Locate the cell with the specified text and output its (X, Y) center coordinate. 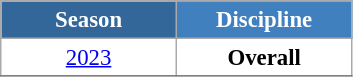
Overall (264, 58)
2023 (89, 58)
Discipline (264, 20)
Season (89, 20)
